Find where the given text appears and provide that cell's center as [X, Y] coordinate. 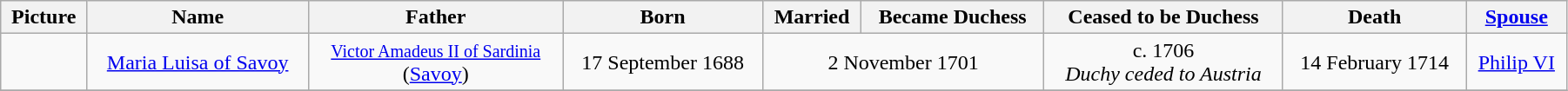
Maria Luisa of Savoy [198, 62]
Father [436, 17]
Picture [44, 17]
17 September 1688 [663, 62]
Born [663, 17]
Philip VI [1516, 62]
Spouse [1516, 17]
14 February 1714 [1375, 62]
2 November 1701 [903, 62]
Married [811, 17]
c. 1706Duchy ceded to Austria [1164, 62]
Ceased to be Duchess [1164, 17]
Became Duchess [953, 17]
Name [198, 17]
Death [1375, 17]
Victor Amadeus II of Sardinia(Savoy) [436, 62]
